Detect which cell encompasses the target text, then output its [X, Y] center coordinate. 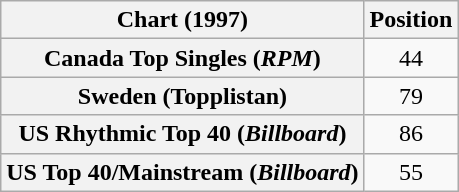
Position [411, 20]
79 [411, 96]
55 [411, 172]
86 [411, 134]
44 [411, 58]
Sweden (Topplistan) [182, 96]
Canada Top Singles (RPM) [182, 58]
Chart (1997) [182, 20]
US Top 40/Mainstream (Billboard) [182, 172]
US Rhythmic Top 40 (Billboard) [182, 134]
